Identify which cell holds the provided text, then report its (x, y) central coordinate. 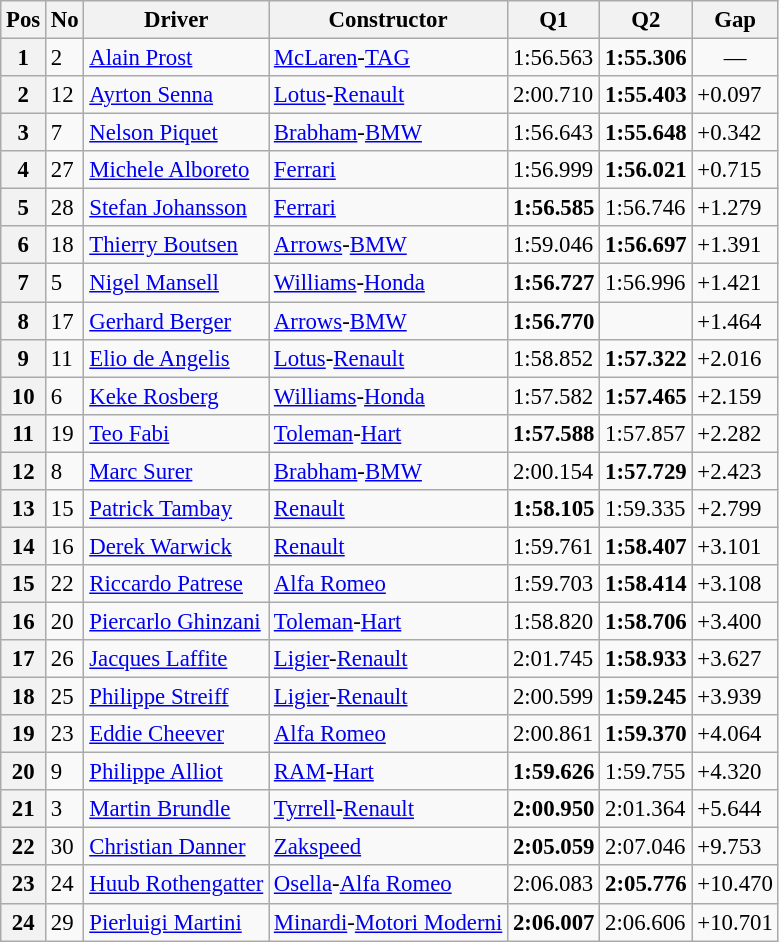
+2.423 (735, 471)
1:56.770 (554, 321)
Nigel Mansell (176, 283)
Minardi-Motori Moderni (388, 922)
1:56.563 (554, 58)
Tyrrell-Renault (388, 809)
Philippe Alliot (176, 772)
1:58.407 (646, 546)
2:00.154 (554, 471)
Christian Danner (176, 847)
26 (65, 659)
+3.108 (735, 584)
+10.701 (735, 922)
1:58.105 (554, 509)
+2.159 (735, 396)
Stefan Johansson (176, 208)
1:56.996 (646, 283)
Teo Fabi (176, 433)
1:59.245 (646, 697)
Pos (24, 20)
No (65, 20)
+2.282 (735, 433)
1:59.370 (646, 734)
25 (65, 697)
Pierluigi Martini (176, 922)
1:55.648 (646, 133)
+4.064 (735, 734)
30 (65, 847)
2:00.599 (554, 697)
+3.627 (735, 659)
+0.342 (735, 133)
Eddie Cheever (176, 734)
Keke Rosberg (176, 396)
2:00.950 (554, 809)
Martin Brundle (176, 809)
2:06.083 (554, 885)
+9.753 (735, 847)
+3.400 (735, 621)
Nelson Piquet (176, 133)
Gap (735, 20)
1:56.643 (554, 133)
4 (24, 170)
Gerhard Berger (176, 321)
2:00.710 (554, 95)
10 (24, 396)
2:06.606 (646, 922)
Ayrton Senna (176, 95)
1:57.582 (554, 396)
1:57.588 (554, 433)
1:57.857 (646, 433)
1:59.761 (554, 546)
13 (24, 509)
Q1 (554, 20)
+1.391 (735, 245)
1:59.626 (554, 772)
1:59.703 (554, 584)
+1.279 (735, 208)
1:56.727 (554, 283)
Constructor (388, 20)
1 (24, 58)
Alain Prost (176, 58)
RAM-Hart (388, 772)
28 (65, 208)
+4.320 (735, 772)
Thierry Boutsen (176, 245)
Piercarlo Ghinzani (176, 621)
1:58.414 (646, 584)
+0.715 (735, 170)
1:56.746 (646, 208)
2:06.007 (554, 922)
+1.421 (735, 283)
1:55.403 (646, 95)
2:01.745 (554, 659)
Jacques Laffite (176, 659)
2:05.059 (554, 847)
— (735, 58)
McLaren-TAG (388, 58)
2:07.046 (646, 847)
1:58.852 (554, 358)
1:59.046 (554, 245)
+3.101 (735, 546)
29 (65, 922)
+5.644 (735, 809)
+1.464 (735, 321)
2:01.364 (646, 809)
+2.016 (735, 358)
1:56.585 (554, 208)
27 (65, 170)
Patrick Tambay (176, 509)
+3.939 (735, 697)
1:57.729 (646, 471)
1:58.933 (646, 659)
14 (24, 546)
1:57.322 (646, 358)
1:56.021 (646, 170)
2:00.861 (554, 734)
1:56.999 (554, 170)
Michele Alboreto (176, 170)
Philippe Streiff (176, 697)
Zakspeed (388, 847)
21 (24, 809)
1:58.820 (554, 621)
2:05.776 (646, 885)
1:57.465 (646, 396)
+10.470 (735, 885)
Driver (176, 20)
1:56.697 (646, 245)
Derek Warwick (176, 546)
1:59.335 (646, 509)
Osella-Alfa Romeo (388, 885)
+2.799 (735, 509)
+0.097 (735, 95)
Q2 (646, 20)
Marc Surer (176, 471)
1:58.706 (646, 621)
Elio de Angelis (176, 358)
1:59.755 (646, 772)
Riccardo Patrese (176, 584)
1:55.306 (646, 58)
Huub Rothengatter (176, 885)
